Scan for the cell matching the given text and deliver its [X, Y] coordinate at center. 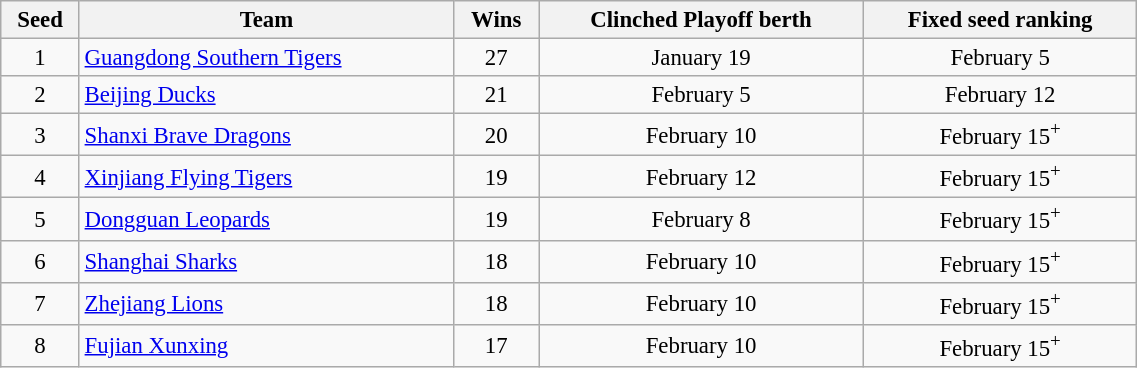
Beijing Ducks [266, 95]
27 [496, 58]
8 [40, 346]
5 [40, 219]
7 [40, 303]
Seed [40, 20]
Shanghai Sharks [266, 261]
January 19 [702, 58]
Clinched Playoff berth [702, 20]
4 [40, 177]
2 [40, 95]
Wins [496, 20]
1 [40, 58]
Dongguan Leopards [266, 219]
20 [496, 135]
Zhejiang Lions [266, 303]
February 8 [702, 219]
21 [496, 95]
Guangdong Southern Tigers [266, 58]
17 [496, 346]
Xinjiang Flying Tigers [266, 177]
Shanxi Brave Dragons [266, 135]
Team [266, 20]
Fixed seed ranking [1000, 20]
6 [40, 261]
3 [40, 135]
Fujian Xunxing [266, 346]
